Extract the (X, Y) coordinate from the center of the cell holding the provided text.  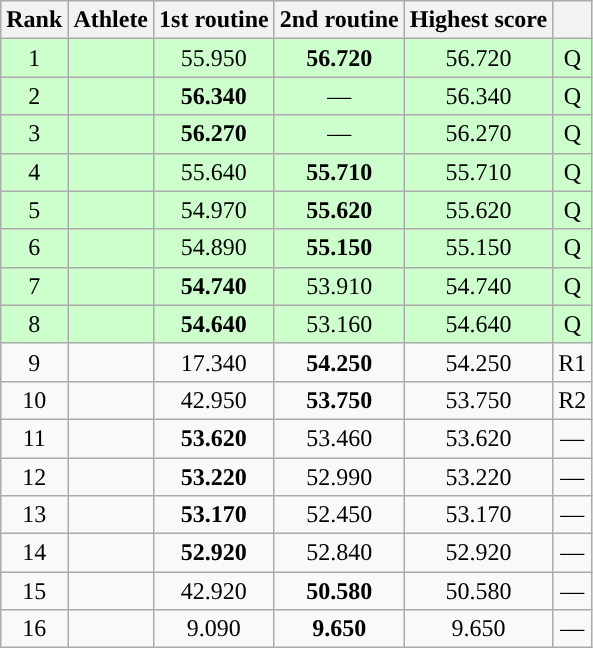
1 (34, 58)
52.450 (339, 515)
2nd routine (339, 20)
13 (34, 515)
42.950 (214, 400)
10 (34, 400)
55.640 (214, 172)
53.910 (339, 286)
55.950 (214, 58)
52.840 (339, 553)
7 (34, 286)
9.090 (214, 629)
Rank (34, 20)
53.460 (339, 438)
Athlete (111, 20)
2 (34, 96)
17.340 (214, 362)
1st routine (214, 20)
Highest score (478, 20)
53.160 (339, 324)
54.970 (214, 210)
3 (34, 134)
9 (34, 362)
16 (34, 629)
R1 (572, 362)
42.920 (214, 591)
5 (34, 210)
14 (34, 553)
11 (34, 438)
8 (34, 324)
54.890 (214, 248)
4 (34, 172)
6 (34, 248)
12 (34, 477)
15 (34, 591)
R2 (572, 400)
52.990 (339, 477)
